Search for the cell housing the specified text and yield its (x, y) center coordinate. 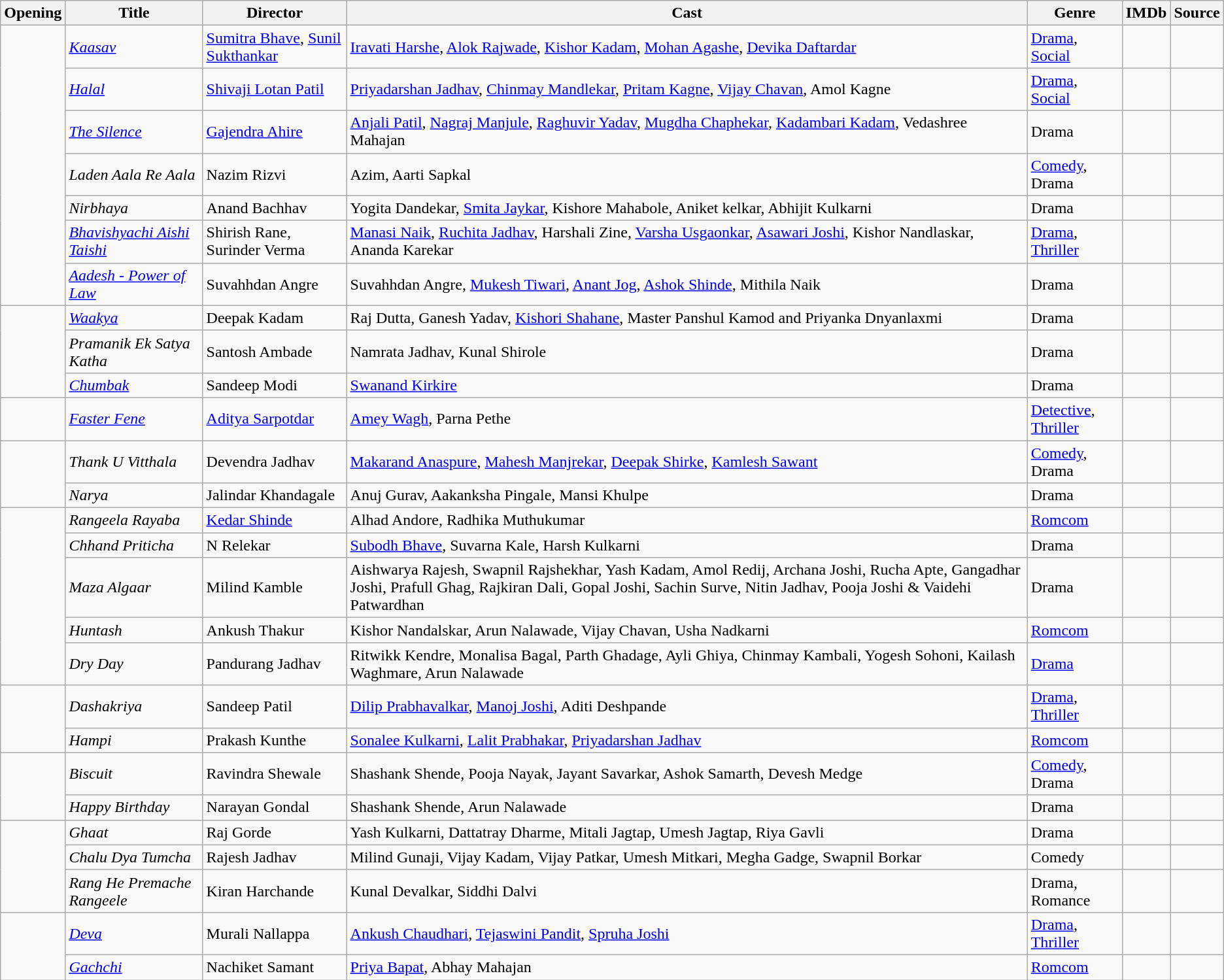
Shirish Rane, Surinder Verma (275, 242)
Sonalee Kulkarni, Lalit Prabhakar, Priyadarshan Jadhav (687, 740)
Hampi (134, 740)
Raj Gorde (275, 832)
Subodh Bhave, Suvarna Kale, Harsh Kulkarni (687, 545)
Ritwikk Kendre, Monalisa Bagal, Parth Ghadage, Ayli Ghiya, Chinmay Kambali, Yogesh Sohoni, Kailash Waghmare, Arun Nalawade (687, 664)
Kiran Harchande (275, 890)
Santosh Ambade (275, 352)
Rajesh Jadhav (275, 857)
Kishor Nandalskar, Arun Nalawade, Vijay Chavan, Usha Nadkarni (687, 630)
Milind Gunaji, Vijay Kadam, Vijay Patkar, Umesh Mitkari, Megha Gadge, Swapnil Borkar (687, 857)
Pramanik Ek Satya Katha (134, 352)
Genre (1075, 13)
Thank U Vitthala (134, 462)
Huntash (134, 630)
Prakash Kunthe (275, 740)
Faster Fene (134, 418)
Nirbhaya (134, 208)
Shivaji Lotan Patil (275, 89)
Comedy (1075, 857)
Ankush Chaudhari, Tejaswini Pandit, Spruha Joshi (687, 934)
Bhavishyachi Aishi Taishi (134, 242)
Shashank Shende, Pooja Nayak, Jayant Savarkar, Ashok Samarth, Devesh Medge (687, 774)
Chalu Dya Tumcha (134, 857)
Raj Dutta, Ganesh Yadav, Kishori Shahane, Master Panshul Kamod and Priyanka Dnyanlaxmi (687, 318)
Alhad Andore, Radhika Muthukumar (687, 520)
Deepak Kadam (275, 318)
Ravindra Shewale (275, 774)
N Relekar (275, 545)
Suvahhdan Angre (275, 284)
Shashank Shende, Arun Nalawade (687, 807)
Rang He Premache Rangeele (134, 890)
Iravati Harshe, Alok Rajwade, Kishor Kadam, Mohan Agashe, Devika Daftardar (687, 47)
Rangeela Rayaba (134, 520)
Sandeep Patil (275, 706)
Aditya Sarpotdar (275, 418)
Halal (134, 89)
Anand Bachhav (275, 208)
Laden Aala Re Aala (134, 174)
Pandurang Jadhav (275, 664)
Sandeep Modi (275, 385)
Narya (134, 496)
Drama, Romance (1075, 890)
Anjali Patil, Nagraj Manjule, Raghuvir Yadav, Mugdha Chaphekar, Kadambari Kadam, Vedashree Mahajan (687, 132)
Ghaat (134, 832)
Nazim Rizvi (275, 174)
Amey Wagh, Parna Pethe (687, 418)
Waakya (134, 318)
Kunal Devalkar, Siddhi Dalvi (687, 890)
Dilip Prabhavalkar, Manoj Joshi, Aditi Deshpande (687, 706)
Suvahhdan Angre, Mukesh Tiwari, Anant Jog, Ashok Shinde, Mithila Naik (687, 284)
Anuj Gurav, Aakanksha Pingale, Mansi Khulpe (687, 496)
Nachiket Samant (275, 967)
Aadesh - Power of Law (134, 284)
Jalindar Khandagale (275, 496)
Namrata Jadhav, Kunal Shirole (687, 352)
IMDb (1146, 13)
Makarand Anaspure, Mahesh Manjrekar, Deepak Shirke, Kamlesh Sawant (687, 462)
Gajendra Ahire (275, 132)
Manasi Naik, Ruchita Jadhav, Harshali Zine, Varsha Usgaonkar, Asawari Joshi, Kishor Nandlaskar, Ananda Karekar (687, 242)
Cast (687, 13)
Gachchi (134, 967)
Detective, Thriller (1075, 418)
Director (275, 13)
Dry Day (134, 664)
Sumitra Bhave, Sunil Sukthankar (275, 47)
Priya Bapat, Abhay Mahajan (687, 967)
Kedar Shinde (275, 520)
Opening (33, 13)
Yash Kulkarni, Dattatray Dharme, Mitali Jagtap, Umesh Jagtap, Riya Gavli (687, 832)
Source (1197, 13)
The Silence (134, 132)
Biscuit (134, 774)
Deva (134, 934)
Murali Nallappa (275, 934)
Kaasav (134, 47)
Happy Birthday (134, 807)
Title (134, 13)
Ankush Thakur (275, 630)
Maza Algaar (134, 588)
Dashakriya (134, 706)
Chumbak (134, 385)
Priyadarshan Jadhav, Chinmay Mandlekar, Pritam Kagne, Vijay Chavan, Amol Kagne (687, 89)
Narayan Gondal (275, 807)
Yogita Dandekar, Smita Jaykar, Kishore Mahabole, Aniket kelkar, Abhijit Kulkarni (687, 208)
Milind Kamble (275, 588)
Azim, Aarti Sapkal (687, 174)
Devendra Jadhav (275, 462)
Chhand Priticha (134, 545)
Swanand Kirkire (687, 385)
